From the cell containing the given text, extract its center point as (x, y) coordinate. 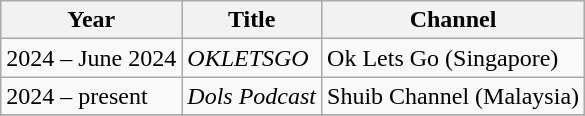
2024 – June 2024 (92, 58)
Year (92, 20)
OKLETSGO (252, 58)
Dols Podcast (252, 96)
Ok Lets Go (Singapore) (454, 58)
Channel (454, 20)
Shuib Channel (Malaysia) (454, 96)
Title (252, 20)
2024 – present (92, 96)
